Output the (X, Y) coordinate of the center of the cell containing the given text.  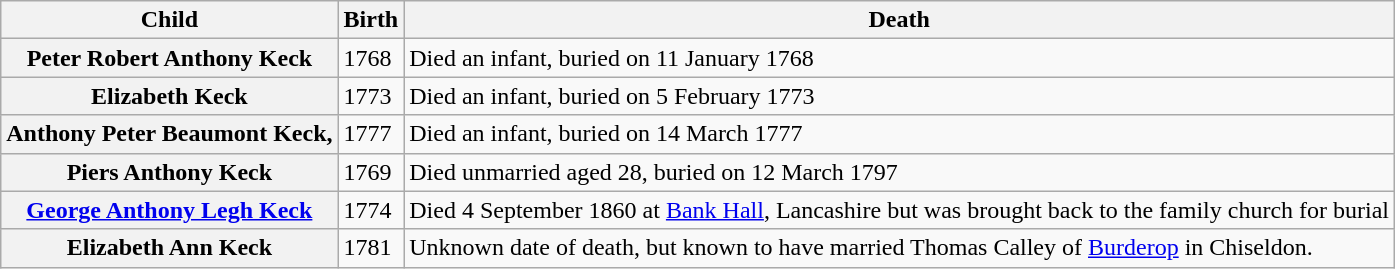
Child (170, 20)
1769 (371, 172)
George Anthony Legh Keck (170, 210)
Peter Robert Anthony Keck (170, 58)
Died unmarried aged 28, buried on 12 March 1797 (900, 172)
1773 (371, 96)
1781 (371, 248)
Died an infant, buried on 14 March 1777 (900, 134)
1768 (371, 58)
Died an infant, buried on 11 January 1768 (900, 58)
Unknown date of death, but known to have married Thomas Calley of Burderop in Chiseldon. (900, 248)
1774 (371, 210)
Piers Anthony Keck (170, 172)
Died an infant, buried on 5 February 1773 (900, 96)
Elizabeth Ann Keck (170, 248)
Death (900, 20)
Died 4 September 1860 at Bank Hall, Lancashire but was brought back to the family church for burial (900, 210)
Anthony Peter Beaumont Keck, (170, 134)
Elizabeth Keck (170, 96)
1777 (371, 134)
Birth (371, 20)
